Detect which cell encompasses the target text, then output its [X, Y] center coordinate. 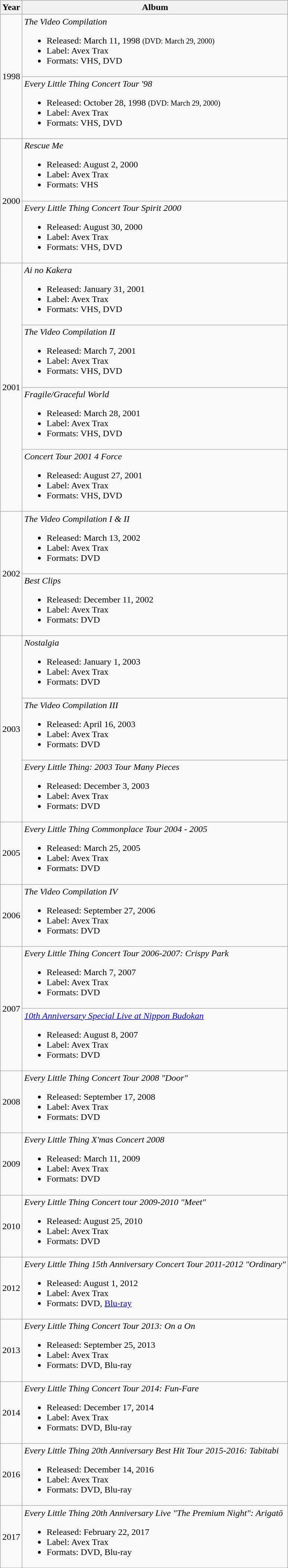
Concert Tour 2001 4 ForceReleased: August 27, 2001Label: Avex TraxFormats: VHS, DVD [155, 481]
2016 [11, 1474]
Every Little Thing Commonplace Tour 2004 - 2005Released: March 25, 2005Label: Avex TraxFormats: DVD [155, 853]
NostalgiaReleased: January 1, 2003Label: Avex TraxFormats: DVD [155, 666]
The Video CompilationReleased: March 11, 1998 (DVD: March 29, 2000)Label: Avex TraxFormats: VHS, DVD [155, 45]
Every Little Thing Concert Tour '98Released: October 28, 1998 (DVD: March 29, 2000)Label: Avex TraxFormats: VHS, DVD [155, 108]
2003 [11, 729]
2002 [11, 573]
Ai no KakeraReleased: January 31, 2001Label: Avex TraxFormats: VHS, DVD [155, 294]
2000 [11, 201]
Every Little Thing Concert Tour Spirit 2000Released: August 30, 2000Label: Avex TraxFormats: VHS, DVD [155, 232]
2007 [11, 1009]
2006 [11, 916]
Rescue MeReleased: August 2, 2000Label: Avex TraxFormats: VHS [155, 170]
2001 [11, 387]
Fragile/Graceful WorldReleased: March 28, 2001Label: Avex TraxFormats: VHS, DVD [155, 418]
Every Little Thing X'mas Concert 2008Released: March 11, 2009Label: Avex TraxFormats: DVD [155, 1164]
2014 [11, 1413]
The Video Compilation IIReleased: March 7, 2001Label: Avex TraxFormats: VHS, DVD [155, 356]
2005 [11, 853]
2010 [11, 1226]
Every Little Thing Concert tour 2009-2010 "Meet"Released: August 25, 2010Label: Avex TraxFormats: DVD [155, 1226]
2012 [11, 1288]
2013 [11, 1350]
Every Little Thing 15th Anniversary Concert Tour 2011-2012 "Ordinary"Released: August 1, 2012Label: Avex TraxFormats: DVD, Blu-ray [155, 1288]
Every Little Thing Concert Tour 2013: On a OnReleased: September 25, 2013Label: Avex TraxFormats: DVD, Blu-ray [155, 1350]
2008 [11, 1102]
Best ClipsReleased: December 11, 2002Label: Avex TraxFormats: DVD [155, 605]
The Video Compilation IVReleased: September 27, 2006Label: Avex TraxFormats: DVD [155, 916]
Every Little Thing: 2003 Tour Many PiecesReleased: December 3, 2003Label: Avex TraxFormats: DVD [155, 791]
Album [155, 7]
Every Little Thing 20th Anniversary Best Hit Tour 2015-2016: TabitabiReleased: December 14, 2016Label: Avex TraxFormats: DVD, Blu-ray [155, 1474]
The Video Compilation IIIReleased: April 16, 2003Label: Avex TraxFormats: DVD [155, 729]
Every Little Thing 20th Anniversary Live "The Premium Night": ArigatōReleased: February 22, 2017Label: Avex TraxFormats: DVD, Blu-ray [155, 1537]
Every Little Thing Concert Tour 2014: Fun-FareReleased: December 17, 2014Label: Avex TraxFormats: DVD, Blu-ray [155, 1413]
The Video Compilation I & IIReleased: March 13, 2002Label: Avex TraxFormats: DVD [155, 542]
Year [11, 7]
2017 [11, 1537]
Every Little Thing Concert Tour 2006-2007: Crispy ParkReleased: March 7, 2007Label: Avex TraxFormats: DVD [155, 977]
2009 [11, 1164]
1998 [11, 77]
10th Anniversary Special Live at Nippon BudokanReleased: August 8, 2007Label: Avex TraxFormats: DVD [155, 1040]
Every Little Thing Concert Tour 2008 "Door"Released: September 17, 2008Label: Avex TraxFormats: DVD [155, 1102]
